For the text-containing cell, return its midpoint in [X, Y] coordinate format. 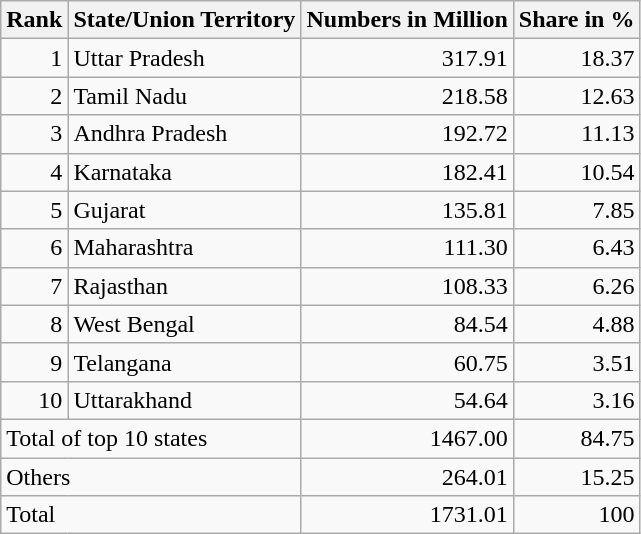
60.75 [407, 362]
10.54 [576, 172]
4.88 [576, 324]
Karnataka [184, 172]
15.25 [576, 477]
3 [34, 134]
10 [34, 400]
Total [151, 515]
Tamil Nadu [184, 96]
9 [34, 362]
18.37 [576, 58]
135.81 [407, 210]
Numbers in Million [407, 20]
3.51 [576, 362]
264.01 [407, 477]
182.41 [407, 172]
54.64 [407, 400]
7.85 [576, 210]
Share in % [576, 20]
West Bengal [184, 324]
2 [34, 96]
Uttarakhand [184, 400]
6 [34, 248]
Total of top 10 states [151, 438]
1467.00 [407, 438]
Andhra Pradesh [184, 134]
Rajasthan [184, 286]
108.33 [407, 286]
1 [34, 58]
State/Union Territory [184, 20]
100 [576, 515]
Gujarat [184, 210]
7 [34, 286]
Maharashtra [184, 248]
6.43 [576, 248]
Telangana [184, 362]
Uttar Pradesh [184, 58]
11.13 [576, 134]
Rank [34, 20]
111.30 [407, 248]
3.16 [576, 400]
1731.01 [407, 515]
192.72 [407, 134]
84.54 [407, 324]
12.63 [576, 96]
Others [151, 477]
317.91 [407, 58]
4 [34, 172]
8 [34, 324]
5 [34, 210]
218.58 [407, 96]
6.26 [576, 286]
84.75 [576, 438]
